Detect which cell encompasses the target text, then output its [x, y] center coordinate. 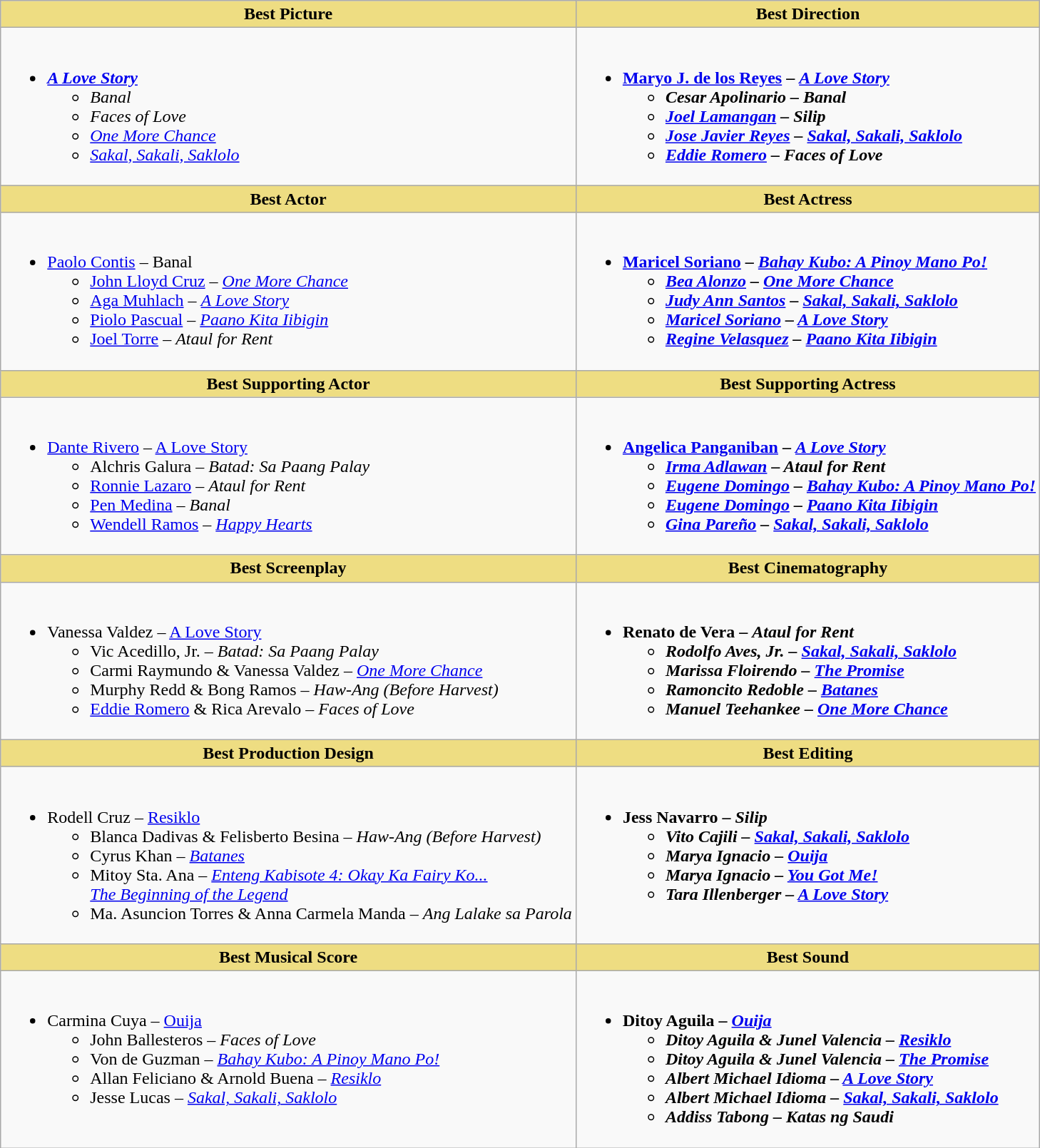
Best Actress [807, 199]
Best Actor [288, 199]
Jess Navarro – SilipVito Cajili – Sakal, Sakali, SakloloMarya Ignacio – OuijaMarya Ignacio – You Got Me!Tara Illenberger – A Love Story [807, 855]
Paolo Contis – BanalJohn Lloyd Cruz – One More ChanceAga Muhlach – A Love StoryPiolo Pascual – Paano Kita IibiginJoel Torre – Ataul for Rent [288, 291]
Best Supporting Actor [288, 384]
Best Supporting Actress [807, 384]
Best Picture [288, 14]
Best Screenplay [288, 568]
Best Sound [807, 957]
A Love StoryBanalFaces of LoveOne More ChanceSakal, Sakali, Saklolo [288, 107]
Best Direction [807, 14]
Best Editing [807, 753]
Best Musical Score [288, 957]
Dante Rivero – A Love StoryAlchris Galura – Batad: Sa Paang PalayRonnie Lazaro – Ataul for RentPen Medina – BanalWendell Ramos – Happy Hearts [288, 476]
Best Cinematography [807, 568]
Best Production Design [288, 753]
